Locate the cell with the specified text and output its [X, Y] center coordinate. 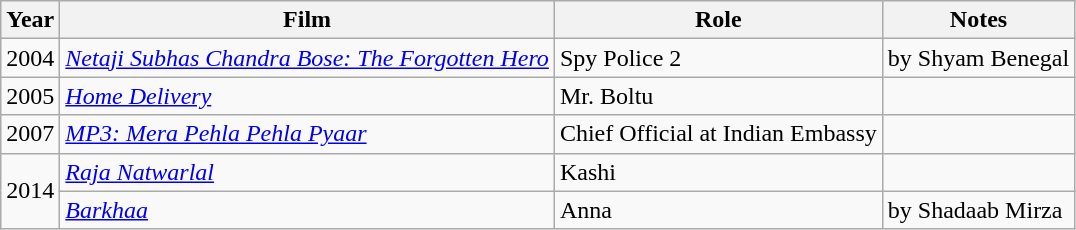
2014 [30, 191]
Chief Official at Indian Embassy [718, 134]
Kashi [718, 172]
2005 [30, 96]
Year [30, 20]
Spy Police 2 [718, 58]
Role [718, 20]
Anna [718, 210]
2004 [30, 58]
MP3: Mera Pehla Pehla Pyaar [308, 134]
Barkhaa [308, 210]
2007 [30, 134]
by Shadaab Mirza [978, 210]
Film [308, 20]
Netaji Subhas Chandra Bose: The Forgotten Hero [308, 58]
Raja Natwarlal [308, 172]
Home Delivery [308, 96]
Mr. Boltu [718, 96]
Notes [978, 20]
by Shyam Benegal [978, 58]
